Find where the given text appears and provide that cell's center as (x, y) coordinate. 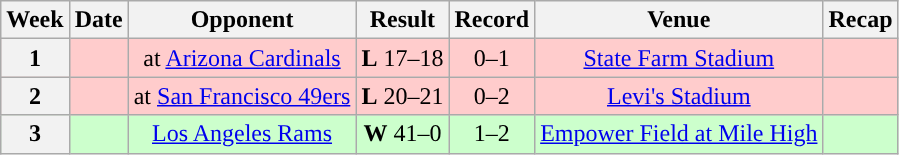
Result (402, 20)
0–2 (492, 96)
Week (35, 20)
at Arizona Cardinals (242, 58)
1–2 (492, 134)
Levi's Stadium (679, 96)
3 (35, 134)
Los Angeles Rams (242, 134)
L 17–18 (402, 58)
Record (492, 20)
at San Francisco 49ers (242, 96)
Recap (860, 20)
Empower Field at Mile High (679, 134)
L 20–21 (402, 96)
Opponent (242, 20)
2 (35, 96)
W 41–0 (402, 134)
Date (98, 20)
0–1 (492, 58)
1 (35, 58)
State Farm Stadium (679, 58)
Venue (679, 20)
